Locate the cell with the specified text and output its (X, Y) center coordinate. 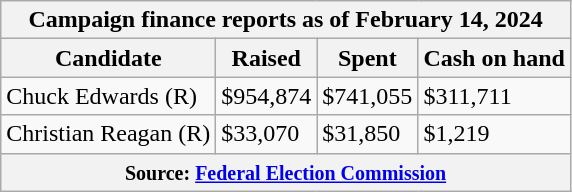
Chuck Edwards (R) (108, 96)
$311,711 (494, 96)
$741,055 (368, 96)
Raised (266, 58)
$33,070 (266, 134)
Campaign finance reports as of February 14, 2024 (286, 20)
Source: Federal Election Commission (286, 172)
Christian Reagan (R) (108, 134)
$1,219 (494, 134)
$31,850 (368, 134)
Cash on hand (494, 58)
Spent (368, 58)
$954,874 (266, 96)
Candidate (108, 58)
